Identify which cell holds the provided text, then report its [x, y] central coordinate. 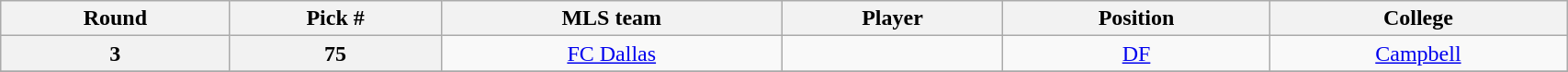
College [1418, 18]
DF [1136, 54]
Position [1136, 18]
3 [116, 54]
MLS team [612, 18]
FC Dallas [612, 54]
75 [335, 54]
Round [116, 18]
Player [893, 18]
Campbell [1418, 54]
Pick # [335, 18]
